Pinpoint the cell where the given text exists, returning its [x, y] midpoint coordinate. 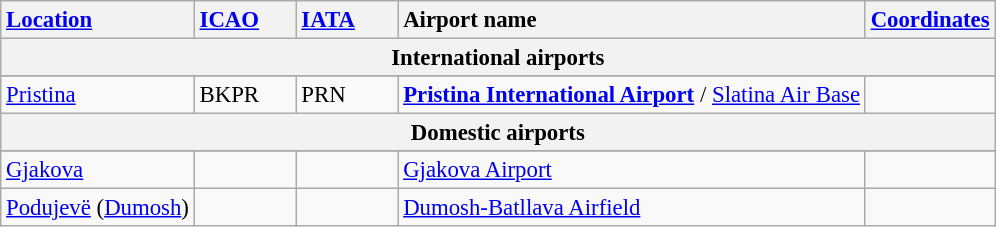
Dumosh-Batllava Airfield [632, 208]
ICAO [245, 20]
Airport name [632, 20]
IATA [347, 20]
PRN [347, 95]
Pristina [98, 95]
Coordinates [930, 20]
Location [98, 20]
Domestic airports [498, 133]
Gjakova Airport [632, 170]
Gjakova [98, 170]
International airports [498, 58]
Pristina International Airport / Slatina Air Base [632, 95]
Podujevë (Dumosh) [98, 208]
BKPR [245, 95]
